For the text-containing cell, return its midpoint in [X, Y] coordinate format. 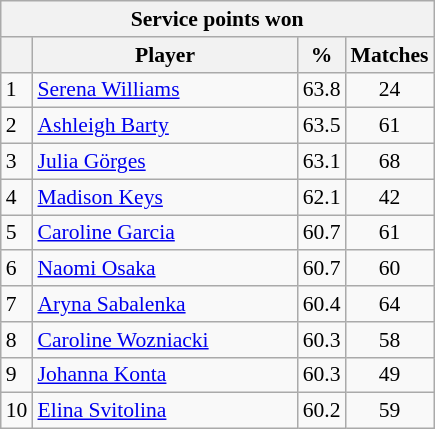
% [322, 55]
2 [17, 126]
Johanna Konta [164, 375]
63.1 [322, 162]
63.5 [322, 126]
58 [389, 340]
Matches [389, 55]
Player [164, 55]
3 [17, 162]
Caroline Garcia [164, 233]
24 [389, 90]
8 [17, 340]
Serena Williams [164, 90]
5 [17, 233]
Aryna Sabalenka [164, 304]
49 [389, 375]
63.8 [322, 90]
7 [17, 304]
Ashleigh Barty [164, 126]
10 [17, 411]
Elina Svitolina [164, 411]
9 [17, 375]
42 [389, 197]
68 [389, 162]
59 [389, 411]
64 [389, 304]
4 [17, 197]
Service points won [218, 19]
60 [389, 269]
60.2 [322, 411]
62.1 [322, 197]
60.4 [322, 304]
Naomi Osaka [164, 269]
Madison Keys [164, 197]
1 [17, 90]
Julia Görges [164, 162]
Caroline Wozniacki [164, 340]
6 [17, 269]
